Return [X, Y] of the center of cell containing provided text 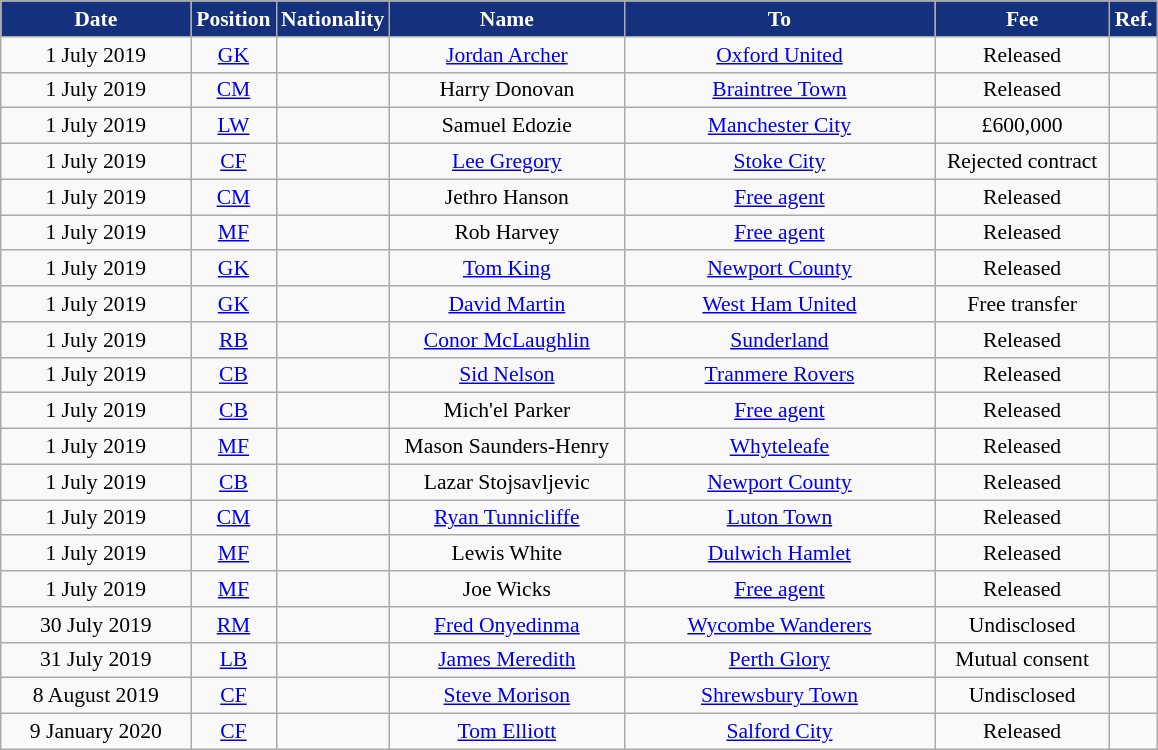
8 August 2019 [96, 696]
Oxford United [779, 55]
Perth Glory [779, 660]
Whyteleafe [779, 447]
Samuel Edozie [506, 126]
Rob Harvey [506, 233]
Nationality [332, 19]
Mich'el Parker [506, 411]
Luton Town [779, 518]
Manchester City [779, 126]
RB [234, 340]
Shrewsbury Town [779, 696]
RM [234, 625]
Lee Gregory [506, 162]
James Meredith [506, 660]
30 July 2019 [96, 625]
Braintree Town [779, 90]
Ref. [1134, 19]
Lazar Stojsavljevic [506, 482]
Sunderland [779, 340]
Sid Nelson [506, 375]
31 July 2019 [96, 660]
Date [96, 19]
Jordan Archer [506, 55]
Tranmere Rovers [779, 375]
£600,000 [1022, 126]
Wycombe Wanderers [779, 625]
Rejected contract [1022, 162]
West Ham United [779, 304]
Salford City [779, 732]
9 January 2020 [96, 732]
Ryan Tunnicliffe [506, 518]
LW [234, 126]
Mason Saunders-Henry [506, 447]
Mutual consent [1022, 660]
Fee [1022, 19]
Steve Morison [506, 696]
Dulwich Hamlet [779, 554]
Position [234, 19]
Jethro Hanson [506, 197]
Joe Wicks [506, 589]
LB [234, 660]
Tom King [506, 269]
Free transfer [1022, 304]
Conor McLaughlin [506, 340]
Harry Donovan [506, 90]
To [779, 19]
Stoke City [779, 162]
Lewis White [506, 554]
David Martin [506, 304]
Name [506, 19]
Tom Elliott [506, 732]
Fred Onyedinma [506, 625]
